Identify which cell holds the provided text, then report its (x, y) central coordinate. 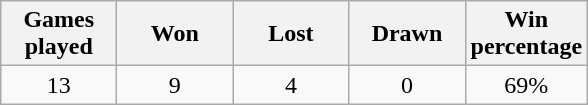
Won (175, 34)
Lost (291, 34)
69% (526, 85)
9 (175, 85)
Games played (59, 34)
Drawn (407, 34)
Win percentage (526, 34)
4 (291, 85)
13 (59, 85)
0 (407, 85)
